From the cell containing the given text, extract its center point as [X, Y] coordinate. 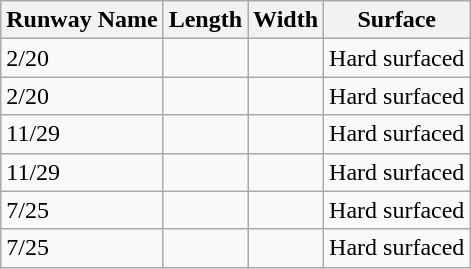
Length [205, 20]
Width [286, 20]
Surface [397, 20]
Runway Name [82, 20]
